Pinpoint the cell where the given text exists, returning its (X, Y) midpoint coordinate. 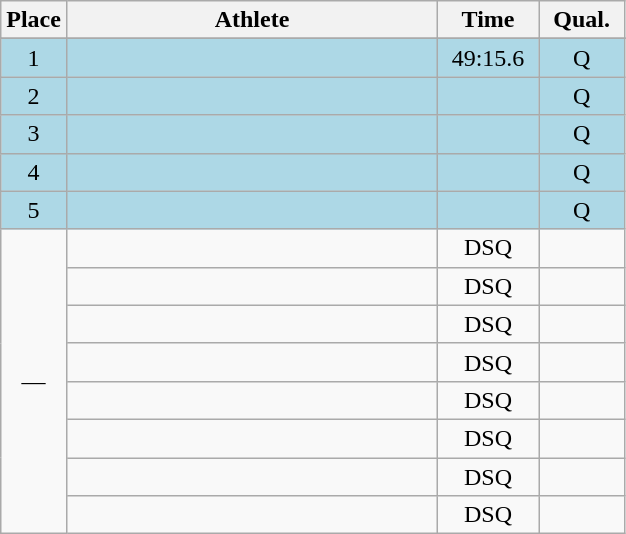
— (34, 381)
2 (34, 96)
49:15.6 (488, 58)
Time (488, 20)
5 (34, 210)
4 (34, 172)
1 (34, 58)
Qual. (582, 20)
3 (34, 134)
Athlete (252, 20)
Place (34, 20)
